Find where the given text appears and provide that cell's center as [x, y] coordinate. 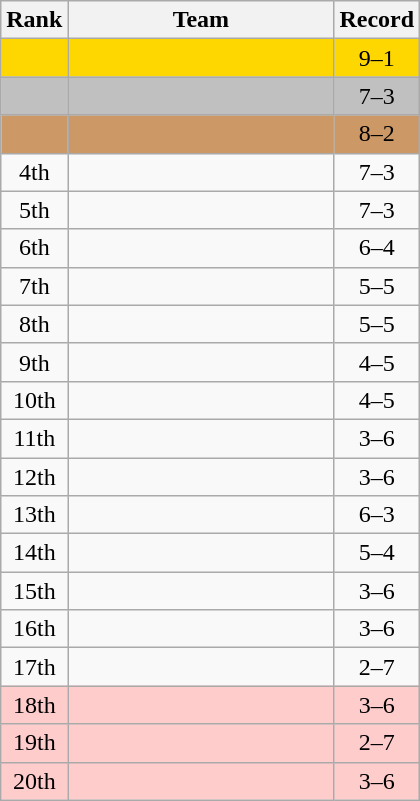
13th [34, 515]
8th [34, 324]
Record [377, 20]
Team [201, 20]
17th [34, 667]
14th [34, 553]
6–3 [377, 515]
Rank [34, 20]
7th [34, 286]
6–4 [377, 248]
5th [34, 210]
20th [34, 781]
12th [34, 477]
16th [34, 629]
11th [34, 438]
10th [34, 400]
5–4 [377, 553]
15th [34, 591]
19th [34, 743]
6th [34, 248]
4th [34, 172]
9–1 [377, 58]
8–2 [377, 134]
9th [34, 362]
18th [34, 705]
